Capture the cell that displays the provided text and extract its (X, Y) central coordinate. 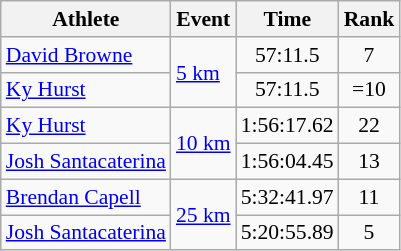
Athlete (86, 19)
Brendan Capell (86, 197)
13 (370, 162)
David Browne (86, 55)
Event (204, 19)
7 (370, 55)
1:56:04.45 (288, 162)
10 km (204, 144)
Rank (370, 19)
1:56:17.62 (288, 126)
=10 (370, 90)
25 km (204, 214)
Time (288, 19)
5 km (204, 72)
5:32:41.97 (288, 197)
5 (370, 233)
11 (370, 197)
22 (370, 126)
5:20:55.89 (288, 233)
